Identify which cell holds the provided text, then report its [X, Y] central coordinate. 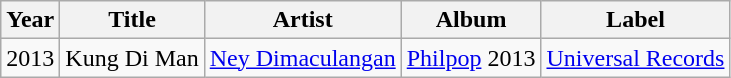
Title [132, 20]
2013 [30, 58]
Album [471, 20]
Label [636, 20]
Philpop 2013 [471, 58]
Year [30, 20]
Kung Di Man [132, 58]
Universal Records [636, 58]
Artist [302, 20]
Ney Dimaculangan [302, 58]
